Return (x, y) of the center of cell containing provided text 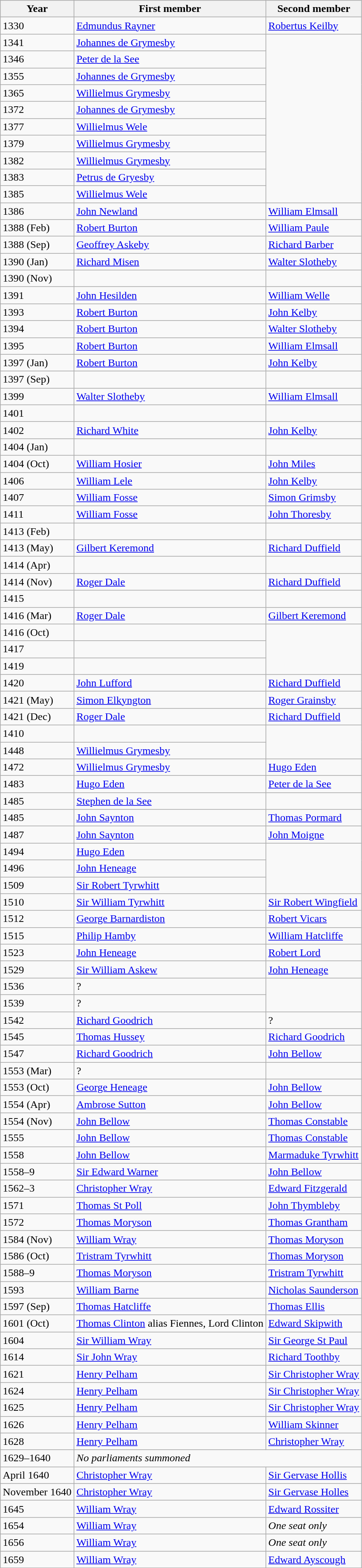
1372 (37, 110)
Richard White (170, 430)
William Lele (170, 480)
Thomas Ellis (314, 1307)
1645 (37, 1509)
Ambrose Sutton (170, 1104)
Sir William Wray (170, 1340)
1379 (37, 143)
1385 (37, 194)
1330 (37, 26)
1416 (Oct) (37, 632)
Petrus de Gryesby (170, 177)
Sir Gervase Hollis (314, 1475)
Sir Gervase Holles (314, 1492)
1523 (37, 952)
1411 (37, 515)
1397 (Jan) (37, 363)
1421 (Dec) (37, 716)
1346 (37, 59)
Year (37, 9)
Thomas Pormard (314, 818)
1554 (Apr) (37, 1104)
Sir Robert Tyrwhitt (170, 885)
1472 (37, 767)
Sir George St Paul (314, 1340)
1624 (37, 1391)
1421 (May) (37, 700)
Edward Skipwith (314, 1324)
1487 (37, 835)
Robertus Keilby (314, 26)
1402 (37, 430)
1593 (37, 1290)
1390 (Jan) (37, 262)
Thomas Grantham (314, 1222)
John Thymbleby (314, 1205)
Roger Grainsby (314, 700)
1586 (Oct) (37, 1256)
1654 (37, 1525)
1415 (37, 599)
Nicholas Saunderson (314, 1290)
1536 (37, 986)
1509 (37, 885)
John Moigne (314, 835)
April 1640 (37, 1475)
Robert Vicars (314, 919)
1395 (37, 346)
1388 (Sep) (37, 245)
William Barne (170, 1290)
1382 (37, 160)
1656 (37, 1542)
1512 (37, 919)
1448 (37, 751)
1377 (37, 127)
1539 (37, 1003)
Edmundus Rayner (170, 26)
1629–1640 (37, 1458)
1553 (Mar) (37, 1071)
Philip Hamby (170, 936)
1390 (Nov) (37, 279)
1410 (37, 733)
Simon Elkyngton (170, 700)
Richard Toothby (314, 1357)
First member (170, 9)
November 1640 (37, 1492)
1571 (37, 1205)
1529 (37, 969)
1553 (Oct) (37, 1088)
1558–9 (37, 1172)
William Hatcliffe (314, 936)
John Newland (170, 211)
1386 (37, 211)
1413 (May) (37, 548)
1394 (37, 329)
1404 (Jan) (37, 447)
Sir Robert Wingfield (314, 902)
1542 (37, 1020)
Sir William Askew (170, 969)
John Thoresby (314, 515)
1515 (37, 936)
1659 (37, 1559)
1621 (37, 1374)
1414 (Nov) (37, 582)
1584 (Nov) (37, 1239)
John Miles (314, 464)
1510 (37, 902)
Second member (314, 9)
1483 (37, 784)
1545 (37, 1037)
William Hosier (170, 464)
George Heneage (170, 1088)
Geoffrey Askeby (170, 245)
1604 (37, 1340)
Edward Rossiter (314, 1509)
Richard Misen (170, 262)
1558 (37, 1155)
1383 (37, 177)
1393 (37, 312)
Marmaduke Tyrwhitt (314, 1155)
1404 (Oct) (37, 464)
John Hesilden (170, 295)
1416 (Mar) (37, 616)
William Paule (314, 228)
1417 (37, 649)
1399 (37, 396)
1601 (Oct) (37, 1324)
1614 (37, 1357)
Sir Edward Warner (170, 1172)
1420 (37, 683)
Simon Grimsby (314, 498)
Sir William Tyrwhitt (170, 902)
1496 (37, 868)
William Skinner (314, 1425)
1397 (Sep) (37, 379)
Sir John Wray (170, 1357)
Thomas Hussey (170, 1037)
Edward Ayscough (314, 1559)
Edward Fitzgerald (314, 1189)
Thomas Clinton alias Fiennes, Lord Clinton (170, 1324)
No parliaments summoned (218, 1458)
Thomas Hatcliffe (170, 1307)
1626 (37, 1425)
1413 (Feb) (37, 531)
1597 (Sep) (37, 1307)
1554 (Nov) (37, 1121)
1341 (37, 43)
1407 (37, 498)
1419 (37, 666)
William Welle (314, 295)
Stephen de la See (170, 801)
1401 (37, 413)
1406 (37, 480)
1562–3 (37, 1189)
Thomas St Poll (170, 1205)
1625 (37, 1408)
Robert Lord (314, 952)
George Barnardiston (170, 919)
1365 (37, 93)
Richard Barber (314, 245)
1628 (37, 1441)
1414 (Apr) (37, 565)
1494 (37, 852)
1391 (37, 295)
1388 (Feb) (37, 228)
1555 (37, 1138)
1547 (37, 1054)
1588–9 (37, 1273)
John Lufford (170, 683)
1355 (37, 76)
1572 (37, 1222)
